Extract the (X, Y) coordinate from the center of the cell holding the provided text.  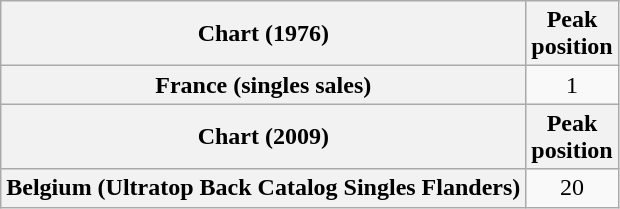
Chart (1976) (264, 34)
1 (572, 85)
Chart (2009) (264, 136)
France (singles sales) (264, 85)
Belgium (Ultratop Back Catalog Singles Flanders) (264, 188)
20 (572, 188)
